Identify which cell holds the provided text, then report its (x, y) central coordinate. 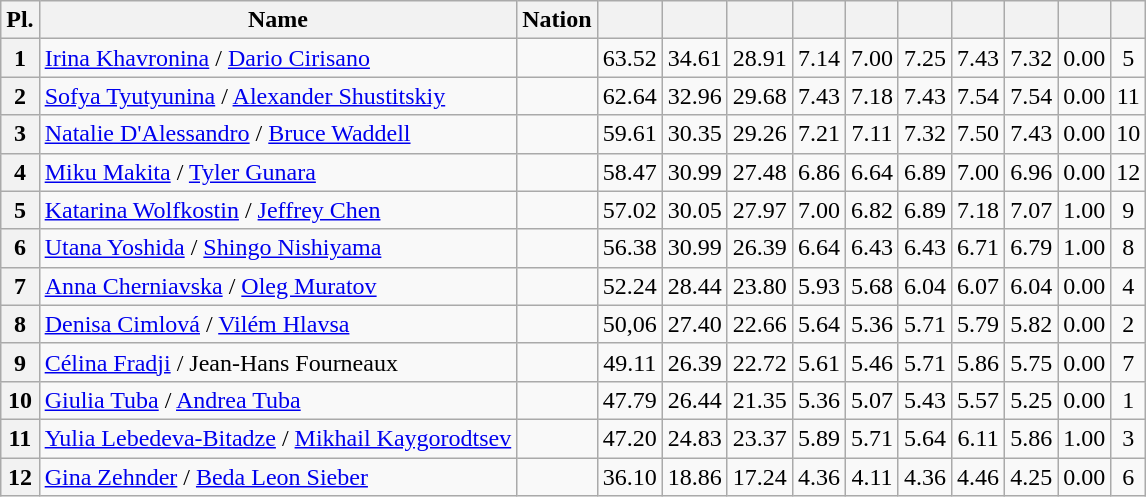
5.89 (818, 438)
5.43 (924, 400)
47.79 (630, 400)
63.52 (630, 58)
7.14 (818, 58)
Yulia Lebedeva-Bitadze / Mikhail Kaygorodtsev (278, 438)
7.50 (978, 134)
6.79 (1032, 248)
Natalie D'Alessandro / Bruce Waddell (278, 134)
6.11 (978, 438)
52.24 (630, 286)
21.35 (760, 400)
59.61 (630, 134)
5.68 (872, 286)
6.71 (978, 248)
50,06 (630, 324)
57.02 (630, 210)
22.66 (760, 324)
22.72 (760, 362)
4.46 (978, 477)
5.07 (872, 400)
Name (278, 20)
62.64 (630, 96)
Célina Fradji / Jean-Hans Fourneaux (278, 362)
28.91 (760, 58)
6.86 (818, 172)
6.82 (872, 210)
Katarina Wolfkostin / Jeffrey Chen (278, 210)
17.24 (760, 477)
27.40 (694, 324)
Irina Khavronina / Dario Cirisano (278, 58)
Gina Zehnder / Beda Leon Sieber (278, 477)
36.10 (630, 477)
47.20 (630, 438)
5.82 (1032, 324)
Miku Makita / Tyler Gunara (278, 172)
6.96 (1032, 172)
24.83 (694, 438)
4.11 (872, 477)
32.96 (694, 96)
29.68 (760, 96)
5.57 (978, 400)
34.61 (694, 58)
5.46 (872, 362)
Sofya Tyutyunina / Alexander Shustitskiy (278, 96)
23.37 (760, 438)
26.44 (694, 400)
5.93 (818, 286)
49.11 (630, 362)
Pl. (20, 20)
Nation (557, 20)
27.48 (760, 172)
Giulia Tuba / Andrea Tuba (278, 400)
7.25 (924, 58)
4.25 (1032, 477)
5.79 (978, 324)
27.97 (760, 210)
7.07 (1032, 210)
5.61 (818, 362)
5.75 (1032, 362)
58.47 (630, 172)
30.05 (694, 210)
23.80 (760, 286)
30.35 (694, 134)
7.11 (872, 134)
18.86 (694, 477)
Denisa Cimlová / Vilém Hlavsa (278, 324)
56.38 (630, 248)
6.07 (978, 286)
7.21 (818, 134)
Anna Cherniavska / Oleg Muratov (278, 286)
29.26 (760, 134)
Utana Yoshida / Shingo Nishiyama (278, 248)
28.44 (694, 286)
5.25 (1032, 400)
